Identify which cell holds the provided text, then report its [X, Y] central coordinate. 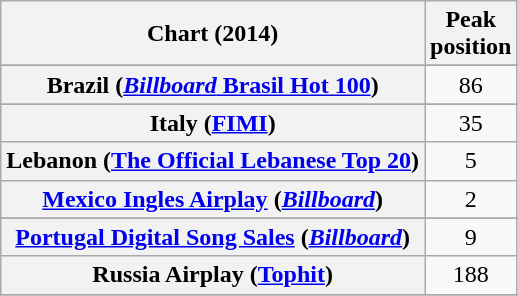
35 [471, 123]
Peakposition [471, 34]
Brazil (Billboard Brasil Hot 100) [213, 85]
86 [471, 85]
188 [471, 275]
5 [471, 161]
2 [471, 199]
Portugal Digital Song Sales (Billboard) [213, 237]
9 [471, 237]
Italy (FIMI) [213, 123]
Mexico Ingles Airplay (Billboard) [213, 199]
Russia Airplay (Tophit) [213, 275]
Lebanon (The Official Lebanese Top 20) [213, 161]
Chart (2014) [213, 34]
